Return (x, y) of the center of cell containing provided text 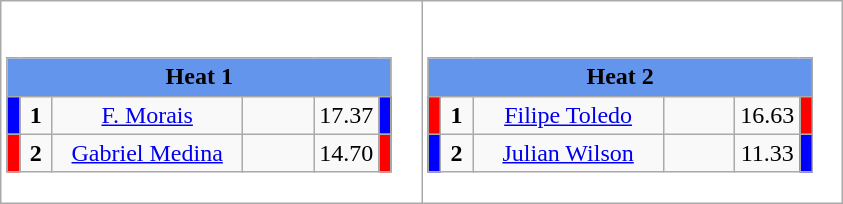
F. Morais (148, 115)
Heat 1 (199, 77)
11.33 (768, 153)
Filipe Toledo (568, 115)
Heat 2 (620, 77)
16.63 (768, 115)
17.37 (346, 115)
14.70 (346, 153)
Gabriel Medina (148, 153)
Heat 1 1 F. Morais 17.37 2 Gabriel Medina 14.70 (212, 102)
Heat 2 1 Filipe Toledo 16.63 2 Julian Wilson 11.33 (632, 102)
Julian Wilson (568, 153)
